Identify which cell holds the provided text, then report its [x, y] central coordinate. 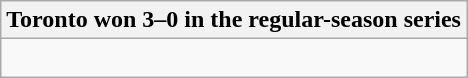
Toronto won 3–0 in the regular-season series [234, 20]
